Extract the (x, y) coordinate from the center of the cell holding the provided text.  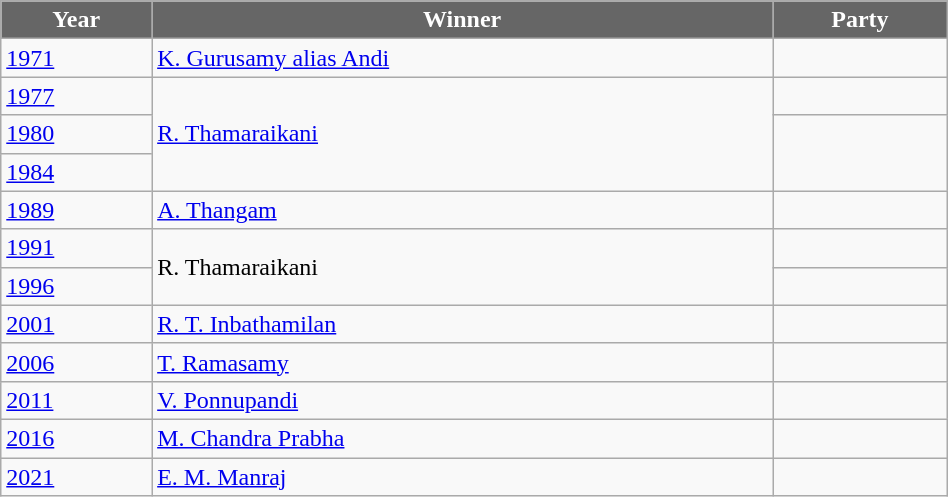
A. Thangam (462, 210)
M. Chandra Prabha (462, 438)
E. M. Manraj (462, 477)
V. Ponnupandi (462, 400)
R. T. Inbathamilan (462, 324)
2006 (76, 362)
Year (76, 20)
1996 (76, 286)
K. Gurusamy alias Andi (462, 58)
1977 (76, 96)
T. Ramasamy (462, 362)
1984 (76, 172)
1980 (76, 134)
Winner (462, 20)
2021 (76, 477)
1971 (76, 58)
2011 (76, 400)
Party (860, 20)
2016 (76, 438)
1991 (76, 248)
2001 (76, 324)
1989 (76, 210)
